Extract the (X, Y) coordinate from the center of the cell holding the provided text.  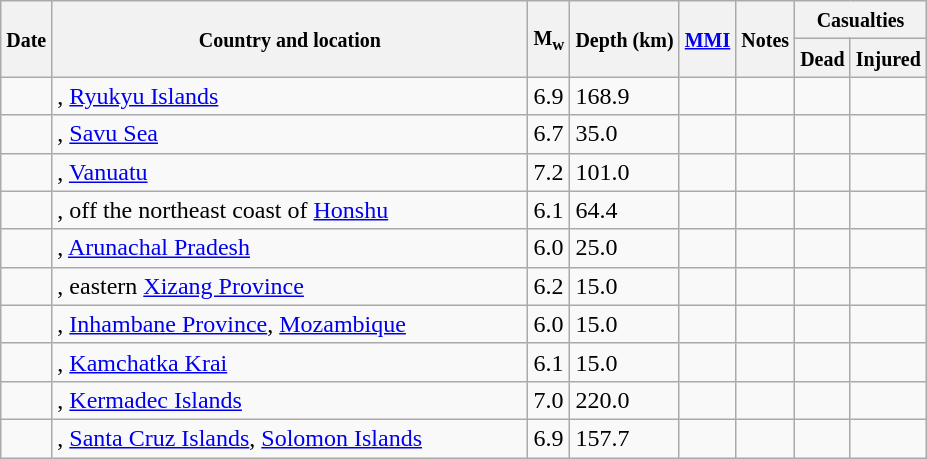
, Savu Sea (290, 134)
, eastern Xizang Province (290, 286)
6.2 (549, 286)
Depth (km) (624, 39)
Date (26, 39)
MMI (708, 39)
7.0 (549, 400)
35.0 (624, 134)
, Ryukyu Islands (290, 96)
Injured (888, 58)
Notes (766, 39)
6.7 (549, 134)
, Kermadec Islands (290, 400)
220.0 (624, 400)
157.7 (624, 438)
168.9 (624, 96)
, off the northeast coast of Honshu (290, 210)
, Inhambane Province, Mozambique (290, 324)
7.2 (549, 172)
Country and location (290, 39)
Mw (549, 39)
, Kamchatka Krai (290, 362)
101.0 (624, 172)
, Vanuatu (290, 172)
, Santa Cruz Islands, Solomon Islands (290, 438)
Dead (823, 58)
Casualties (861, 20)
25.0 (624, 248)
64.4 (624, 210)
, Arunachal Pradesh (290, 248)
